Find where the given text appears and provide that cell's center as [X, Y] coordinate. 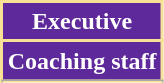
Coaching staff [82, 61]
Executive [82, 22]
